Return [x, y] of the center of cell containing provided text 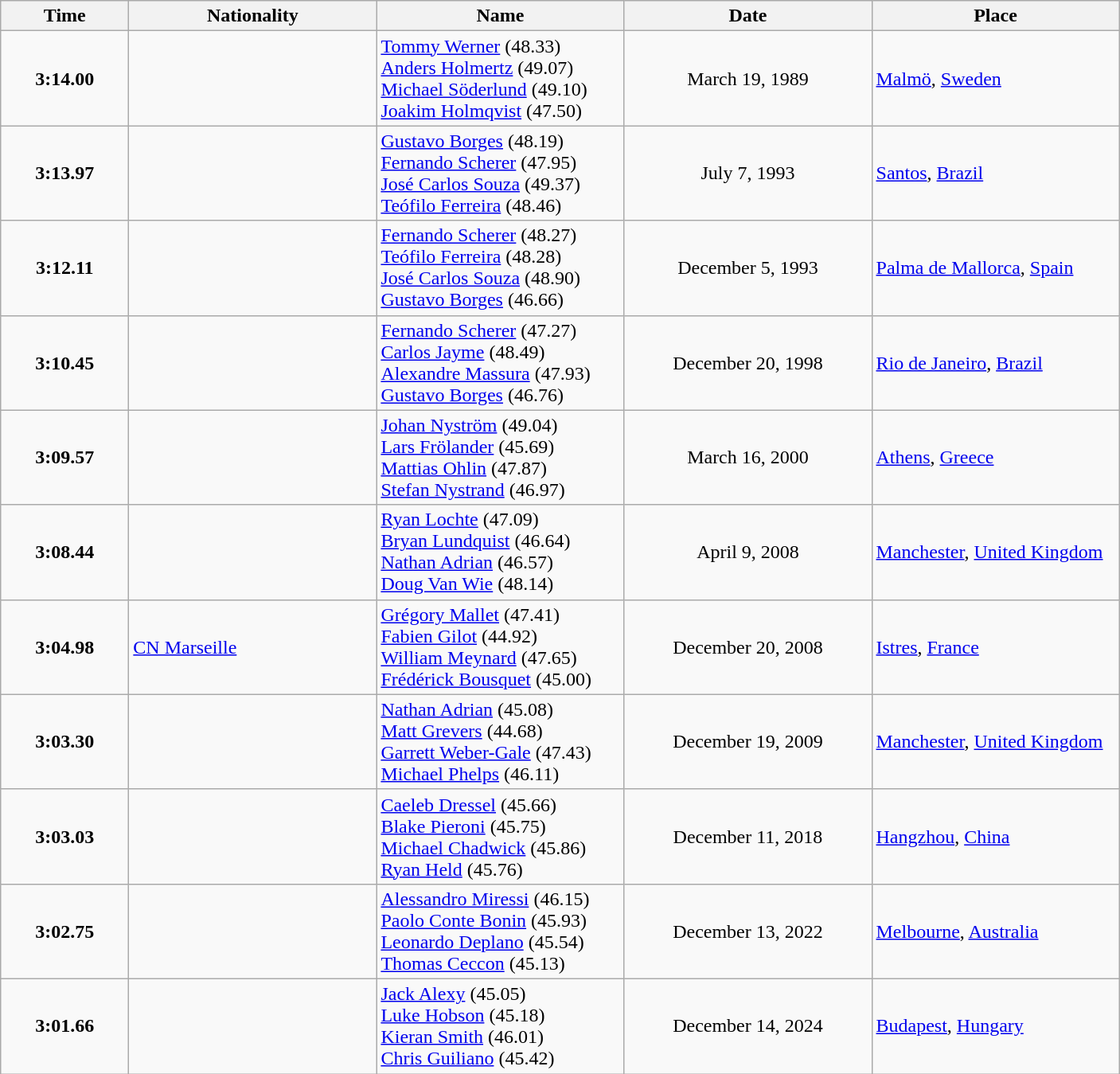
3:08.44 [65, 553]
3:14.00 [65, 78]
Hangzhou, China [995, 836]
Nationality [253, 16]
Name [500, 16]
3:13.97 [65, 174]
March 19, 1989 [748, 78]
July 7, 1993 [748, 174]
December 20, 1998 [748, 363]
3:02.75 [65, 931]
March 16, 2000 [748, 457]
Palma de Mallorca, Spain [995, 268]
April 9, 2008 [748, 553]
Athens, Greece [995, 457]
December 19, 2009 [748, 742]
Tommy Werner (48.33)Anders Holmertz (49.07)Michael Söderlund (49.10)Joakim Holmqvist (47.50) [500, 78]
Johan Nyström (49.04)Lars Frölander (45.69)Mattias Ohlin (47.87)Stefan Nystrand (46.97) [500, 457]
Grégory Mallet (47.41)Fabien Gilot (44.92)William Meynard (47.65)Frédérick Bousquet (45.00) [500, 646]
Caeleb Dressel (45.66)Blake Pieroni (45.75)Michael Chadwick (45.86)Ryan Held (45.76) [500, 836]
Rio de Janeiro, Brazil [995, 363]
December 5, 1993 [748, 268]
CN Marseille [253, 646]
Melbourne, Australia [995, 931]
3:04.98 [65, 646]
Jack Alexy (45.05)Luke Hobson (45.18)Kieran Smith (46.01)Chris Guiliano (45.42) [500, 1025]
December 11, 2018 [748, 836]
Budapest, Hungary [995, 1025]
Fernando Scherer (48.27)Teófilo Ferreira (48.28)José Carlos Souza (48.90)Gustavo Borges (46.66) [500, 268]
3:10.45 [65, 363]
3:12.11 [65, 268]
December 20, 2008 [748, 646]
3:09.57 [65, 457]
3:01.66 [65, 1025]
3:03.03 [65, 836]
Istres, France [995, 646]
Santos, Brazil [995, 174]
Alessandro Miressi (46.15)Paolo Conte Bonin (45.93)Leonardo Deplano (45.54)Thomas Ceccon (45.13) [500, 931]
Time [65, 16]
Date [748, 16]
Nathan Adrian (45.08)Matt Grevers (44.68)Garrett Weber-Gale (47.43)Michael Phelps (46.11) [500, 742]
Malmö, Sweden [995, 78]
Ryan Lochte (47.09)Bryan Lundquist (46.64)Nathan Adrian (46.57)Doug Van Wie (48.14) [500, 553]
Gustavo Borges (48.19)Fernando Scherer (47.95)José Carlos Souza (49.37)Teófilo Ferreira (48.46) [500, 174]
Fernando Scherer (47.27)Carlos Jayme (48.49)Alexandre Massura (47.93)Gustavo Borges (46.76) [500, 363]
Place [995, 16]
3:03.30 [65, 742]
December 14, 2024 [748, 1025]
December 13, 2022 [748, 931]
